For the text-containing cell, return its midpoint in (x, y) coordinate format. 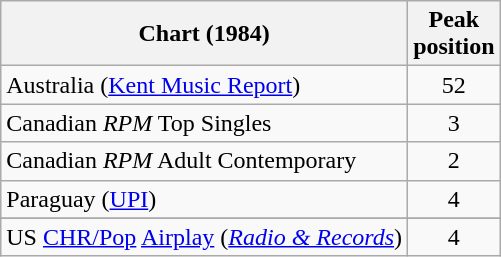
2 (454, 161)
US CHR/Pop Airplay (Radio & Records) (204, 237)
3 (454, 123)
Canadian RPM Adult Contemporary (204, 161)
Peakposition (454, 34)
Chart (1984) (204, 34)
52 (454, 85)
Paraguay (UPI) (204, 199)
Australia (Kent Music Report) (204, 85)
Canadian RPM Top Singles (204, 123)
